Extract the [X, Y] coordinate from the center of the cell holding the provided text.  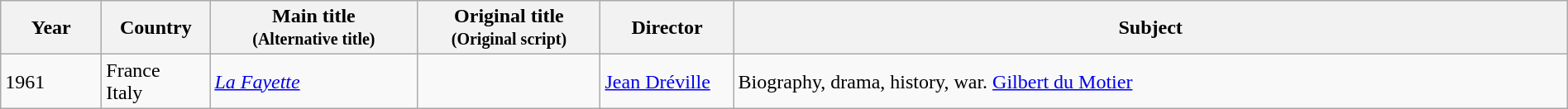
La Fayette [314, 81]
Biography, drama, history, war. Gilbert du Motier [1150, 81]
Year [51, 28]
1961 [51, 81]
Main title(Alternative title) [314, 28]
FranceItaly [155, 81]
Subject [1150, 28]
Country [155, 28]
Jean Dréville [667, 81]
Director [667, 28]
Original title(Original script) [509, 28]
